Determine the (x, y) coordinate at the center of the cell enclosing the given text.  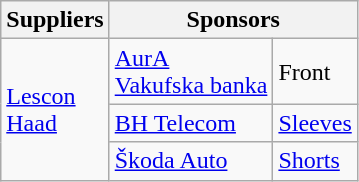
Sponsors (233, 20)
BH Telecom (191, 123)
Škoda Auto (191, 161)
Lescon Haad (55, 110)
Sleeves (315, 123)
AurA Vakufska banka (191, 72)
Front (315, 72)
Shorts (315, 161)
Suppliers (55, 20)
